Output the [x, y] coordinate of the center of the cell containing the given text.  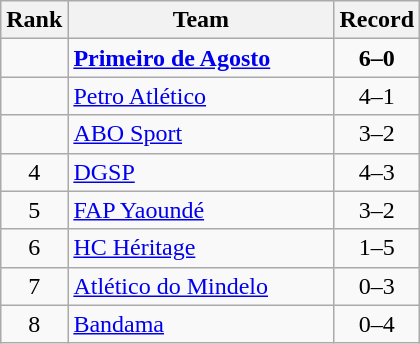
Record [377, 20]
0–3 [377, 286]
Bandama [201, 324]
DGSP [201, 172]
ABO Sport [201, 134]
5 [34, 210]
4–3 [377, 172]
FAP Yaoundé [201, 210]
Atlético do Mindelo [201, 286]
0–4 [377, 324]
6 [34, 248]
4 [34, 172]
8 [34, 324]
Rank [34, 20]
Primeiro de Agosto [201, 58]
4–1 [377, 96]
1–5 [377, 248]
7 [34, 286]
Team [201, 20]
HC Héritage [201, 248]
Petro Atlético [201, 96]
6–0 [377, 58]
